Extract the (X, Y) coordinate from the center of the cell holding the provided text.  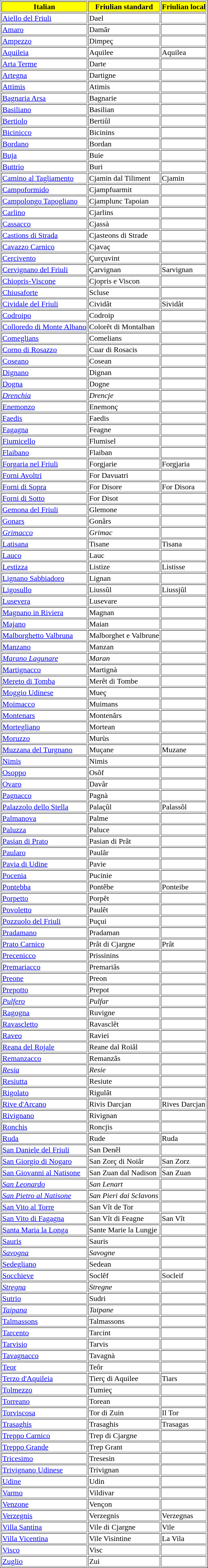
Comelians (124, 338)
Enemonzo (44, 406)
Ponteibe (184, 887)
Stregne (124, 1287)
Damâr (124, 29)
Paulâr (124, 852)
Codroip (124, 315)
Cercivento (44, 258)
Prato Carnico (44, 944)
Cjarlins (124, 212)
Cjopris e Viscon (124, 281)
Sedean (124, 1264)
Rivis Darcjan (124, 1104)
Tresesin (124, 1458)
San Pietro al Natisone (44, 1195)
Rigolato (44, 1092)
Prepotto (44, 989)
Grimac (124, 532)
Precenicco (44, 955)
Flaibano (44, 452)
Tisana (184, 544)
Tisane (124, 544)
Varmo (44, 1492)
Dael (124, 18)
Ronchis (44, 1127)
Puçui (124, 921)
Sante Marie la Lungje (124, 1230)
Fiumicello (44, 441)
Rude (124, 1138)
Porpetto (44, 898)
Gonârs (124, 521)
Manzano (44, 647)
Latisana (44, 544)
Roncjis (124, 1127)
Arta Terme (44, 64)
Villa Vicentina (44, 1538)
Ruvigne (124, 1012)
Cuar di Rosacis (124, 349)
San Zuan (184, 1172)
Palassôl (184, 807)
Flumisel (124, 441)
Trivignano Udinese (44, 1470)
Grimacco (44, 532)
Ligosullo (44, 589)
Cividât (124, 304)
Vençon (124, 1504)
Tavagnà (124, 1355)
Tarvisio (44, 1344)
Tumieç (124, 1390)
Bagnaria Arsa (44, 98)
Taipana (44, 1310)
Sedegliano (44, 1264)
Sividât (184, 304)
Paulêt (124, 909)
Resie (124, 1069)
Tarvis (124, 1344)
Bicinins (124, 132)
Venzone (44, 1504)
Forni Avoltri (44, 475)
Forni di Sotto (44, 498)
Dignan (124, 372)
Manzan (124, 647)
Bertiolo (44, 121)
Moimacco (44, 704)
Remanzacco (44, 1058)
Tiars (184, 1378)
Palaçûl (124, 807)
Basiliano (44, 109)
Rive d'Arcano (44, 1104)
Villa Santina (44, 1527)
Muzane (184, 749)
Tolmezzo (44, 1390)
Ragogna (44, 1012)
Povoletto (44, 909)
Cjamin dal Tiliment (124, 178)
Coseano (44, 361)
Tricesimo (44, 1458)
Pradaman (124, 932)
Ampezzo (44, 41)
Prissinins (124, 955)
Torreano (44, 1401)
Chiusaforte (44, 292)
La Vila (184, 1538)
Drenchia (44, 395)
San Giovanni al Natisone (44, 1172)
Udine (44, 1481)
Camino al Tagliamento (44, 178)
Colorêt di Montalban (124, 326)
San Denêl (124, 1149)
Murùs (124, 738)
Cividale del Friuli (44, 304)
Sarvignan (184, 269)
San Zorz (184, 1161)
Merêt di Tombe (124, 681)
Rigulât (124, 1092)
Pozzuolo del Friuli (44, 921)
Teor (44, 1367)
Sutrio (44, 1298)
Pradamano (44, 932)
Torean (124, 1401)
Preone (44, 978)
Marano Lagunare (44, 658)
Rivignan (124, 1115)
Premariacco (44, 967)
Vile Visintine (124, 1538)
Davâr (124, 784)
Ravasclêt (124, 1024)
Malborghetto Valbruna (44, 635)
Colloredo di Monte Albano (44, 326)
Aiello del Friuli (44, 18)
Lusevare (124, 601)
Trep di Cjargne (124, 1435)
Prepot (124, 989)
Buri (124, 166)
Vile (184, 1527)
Dimpeç (124, 41)
Cjamin (184, 178)
Reane dal Roiâl (124, 1047)
Campoformido (44, 189)
Scluse (124, 292)
Paularo (44, 852)
Rives Darcjan (184, 1104)
Pulfero (44, 1001)
Vildivar (124, 1492)
Pavie (124, 864)
Pulfar (124, 1001)
Cjavaç (124, 246)
Lignan (124, 578)
Montenârs (124, 715)
Dogne (124, 384)
Enemonç (124, 406)
Italian (44, 6)
Attimis (44, 86)
Santa Maria la Longa (44, 1230)
Dartigne (124, 75)
Maian (124, 624)
Liussûl (124, 589)
Mortean (124, 727)
Porpêt (124, 898)
Moggio Udinese (44, 692)
Reana del Rojale (44, 1047)
Prât di Cjargne (124, 944)
Buja (44, 155)
Ravascletto (44, 1024)
Cosean (124, 361)
Corno di Rosazzo (44, 349)
San Vito di Fagagna (44, 1218)
Dignano (44, 372)
Tarcint (124, 1332)
Aquilea (184, 52)
Trivignan (124, 1470)
Friulian standard (124, 6)
Cjampfuarmit (124, 189)
Drencje (124, 395)
Bicinicco (44, 132)
Chiopris-Viscone (44, 281)
Glemone (124, 509)
Trasagas (184, 1424)
Muzzana del Turgnano (44, 749)
Pucinie (124, 875)
Zuglio (44, 1561)
Resia (44, 1069)
San Zuan dal Nadison (124, 1172)
Rivignano (44, 1115)
Buie (124, 155)
Listisse (184, 566)
Lauco (44, 555)
San Vît di Feagne (124, 1218)
Resiutta (44, 1081)
Visco (44, 1550)
Magnan (124, 612)
Fagagna (44, 429)
San Leonardo (44, 1184)
Cjasteons di Strade (124, 235)
Zui (124, 1561)
Gonars (44, 521)
Darte (124, 64)
Osôf (124, 772)
Gemona del Friuli (44, 509)
San Pieri dai Sclavons (124, 1195)
Comeglians (44, 338)
Socleif (184, 1275)
Campolongo Tapogliano (44, 201)
Preon (124, 978)
San Daniele del Friuli (44, 1149)
Savogna (44, 1252)
Aquilee (124, 52)
Il Tor (184, 1412)
Artegna (44, 75)
Malborghet e Valbrune (124, 635)
Castions di Strada (44, 235)
San Zorç di Noiâr (124, 1161)
Bordano (44, 144)
Çarvignan (124, 269)
Paluce (124, 829)
Muçane (124, 749)
Martignà (124, 669)
Mortegliano (44, 727)
Buttrio (44, 166)
Udin (124, 1481)
Ovaro (44, 784)
Resiute (124, 1081)
Palmanova (44, 818)
Trep Grant (124, 1447)
Dogna (44, 384)
For Davuatri (124, 475)
Osoppo (44, 772)
Mereto di Tomba (44, 681)
For Disot (124, 498)
Amaro (44, 29)
Treppo Grande (44, 1447)
Visc (124, 1550)
Taipane (124, 1310)
Codroipo (44, 315)
Tarcento (44, 1332)
Feagne (124, 429)
Stregna (44, 1287)
Forgjarie (124, 464)
Muimans (124, 704)
Mueç (124, 692)
Remanzâs (124, 1058)
Pavia di Udine (44, 864)
Pagnacco (44, 795)
Bertiûl (124, 121)
Pontêbe (124, 887)
Liussjûl (184, 589)
Verzegnas (184, 1515)
San Vît de Tor (124, 1207)
Vile di Cjargne (124, 1527)
San Vît (184, 1218)
For Disore (124, 486)
Tierç di Aquilee (124, 1378)
Carlino (44, 212)
Çurçuvint (124, 258)
Cjassà (124, 224)
Pasian di Prato (44, 841)
Cervignano del Friuli (44, 269)
Raveo (44, 1035)
Lauc (124, 555)
Treppo Carnico (44, 1435)
Lignano Sabbiadoro (44, 578)
San Lenart (124, 1184)
Listize (124, 566)
Forgjaria (184, 464)
Palme (124, 818)
Pagnà (124, 795)
Bordan (124, 144)
Flaiban (124, 452)
Torviscosa (44, 1412)
Pocenia (44, 875)
Moruzzo (44, 738)
Tavagnacco (44, 1355)
Montenars (44, 715)
Maran (124, 658)
Socchieve (44, 1275)
Cassacco (44, 224)
Aquileia (44, 52)
Lusevera (44, 601)
Pasian di Prât (124, 841)
Forni di Sopra (44, 486)
Soclêf (124, 1275)
Raviei (124, 1035)
Teôr (124, 1367)
Savogne (124, 1252)
Magnano in Riviera (44, 612)
Terzo d'Aquileia (44, 1378)
Martignacco (44, 669)
Sudri (124, 1298)
Majano (44, 624)
Basilian (124, 109)
Friulian local (184, 6)
Forgaria nel Friuli (44, 464)
Lestizza (44, 566)
Premariâs (124, 967)
Cavazzo Carnico (44, 246)
Tor di Zuin (124, 1412)
San Giorgio di Nogaro (44, 1161)
San Vito al Torre (44, 1207)
Palazzolo dello Stella (44, 807)
For Disora (184, 486)
Paluzza (44, 829)
Prât (184, 944)
Bagnarie (124, 98)
Pontebba (44, 887)
Cjamplunc Tapoian (124, 201)
Atimis (124, 86)
